Determine the [x, y] coordinate at the center of the cell enclosing the given text.  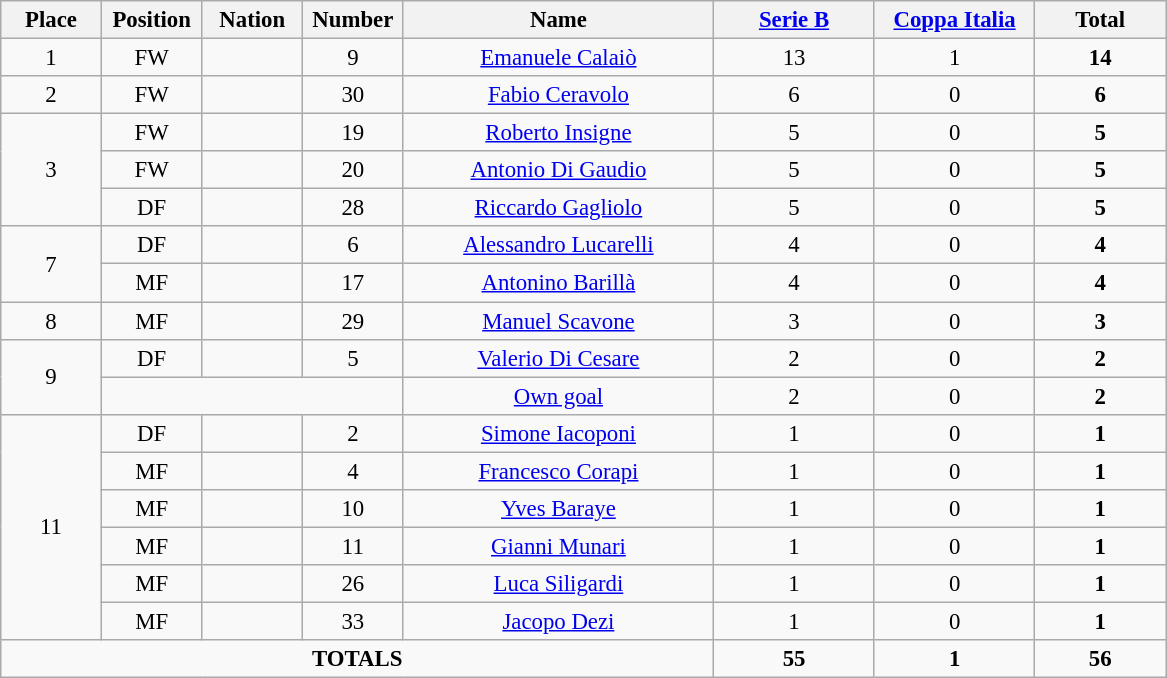
Francesco Corapi [558, 471]
17 [354, 283]
13 [794, 58]
Total [1100, 20]
Valerio Di Cesare [558, 358]
Position [152, 20]
Number [354, 20]
Antonino Barillà [558, 283]
29 [354, 321]
28 [354, 208]
8 [52, 321]
Gianni Munari [558, 546]
55 [794, 659]
Name [558, 20]
Antonio Di Gaudio [558, 170]
Coppa Italia [954, 20]
56 [1100, 659]
26 [354, 584]
Manuel Scavone [558, 321]
14 [1100, 58]
Place [52, 20]
Fabio Ceravolo [558, 95]
Alessandro Lucarelli [558, 245]
Serie B [794, 20]
20 [354, 170]
Luca Siligardi [558, 584]
Simone Iacoponi [558, 433]
Riccardo Gagliolo [558, 208]
Emanuele Calaiò [558, 58]
TOTALS [358, 659]
Jacopo Dezi [558, 621]
Yves Baraye [558, 509]
33 [354, 621]
19 [354, 133]
Roberto Insigne [558, 133]
Own goal [558, 396]
30 [354, 95]
7 [52, 264]
Nation [252, 20]
10 [354, 509]
